For the text-containing cell, return its midpoint in (X, Y) coordinate format. 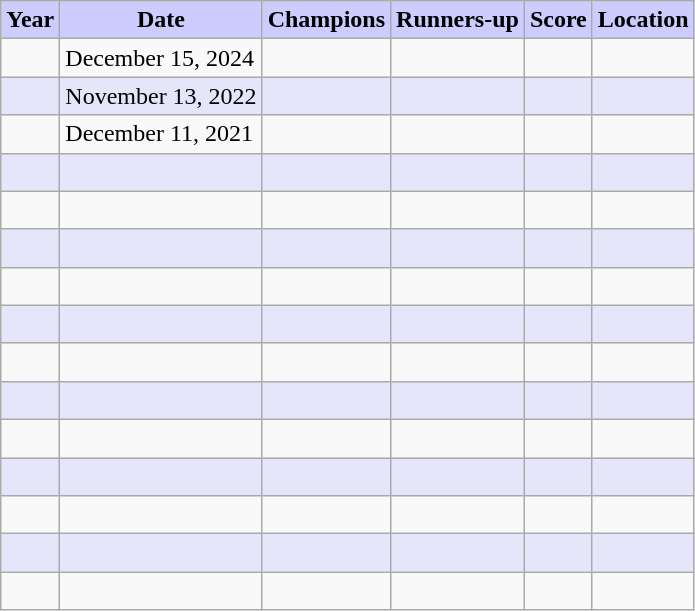
December 15, 2024 (161, 58)
November 13, 2022 (161, 96)
Location (643, 20)
December 11, 2021 (161, 134)
Year (30, 20)
Runners-up (458, 20)
Champions (326, 20)
Score (558, 20)
Date (161, 20)
